Extract the (x, y) coordinate from the center of the cell holding the provided text.  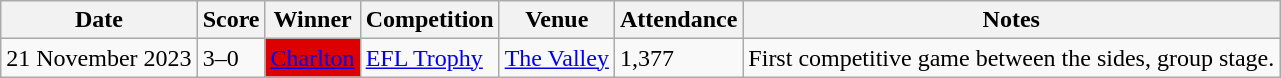
Winner (312, 20)
Attendance (678, 20)
1,377 (678, 58)
Charlton (312, 58)
Notes (1012, 20)
Score (231, 20)
21 November 2023 (99, 58)
Competition (430, 20)
Venue (556, 20)
The Valley (556, 58)
Date (99, 20)
3–0 (231, 58)
EFL Trophy (430, 58)
First competitive game between the sides, group stage. (1012, 58)
